Locate the cell with the specified text and output its (x, y) center coordinate. 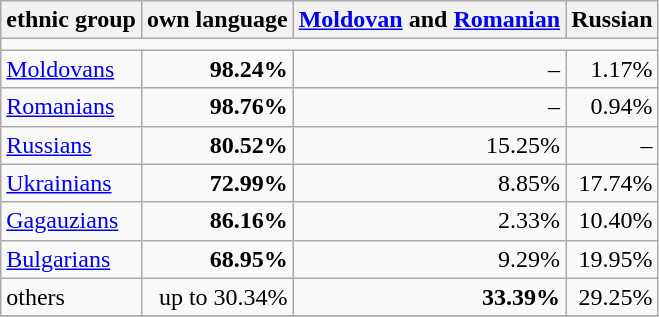
15.25% (429, 145)
own language (217, 20)
98.24% (217, 69)
Moldovan and Romanian (429, 20)
ethnic group (72, 20)
17.74% (612, 183)
others (72, 297)
Gagauzians (72, 221)
72.99% (217, 183)
86.16% (217, 221)
68.95% (217, 259)
up to 30.34% (217, 297)
80.52% (217, 145)
10.40% (612, 221)
1.17% (612, 69)
Bulgarians (72, 259)
19.95% (612, 259)
98.76% (217, 107)
9.29% (429, 259)
8.85% (429, 183)
Russians (72, 145)
Moldovans (72, 69)
0.94% (612, 107)
29.25% (612, 297)
Romanians (72, 107)
Russian (612, 20)
2.33% (429, 221)
Ukrainians (72, 183)
33.39% (429, 297)
